Extract the (X, Y) coordinate from the center of the cell holding the provided text.  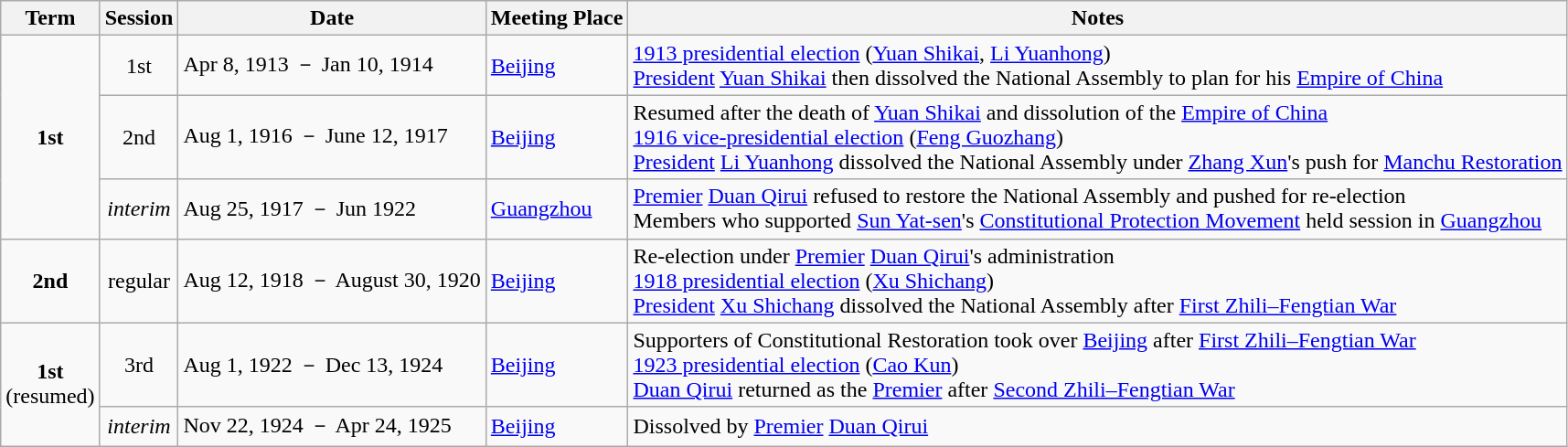
Aug 1, 1922 － Dec 13, 1924 (332, 365)
Term (50, 18)
Meeting Place (557, 18)
Apr 8, 1913 － Jan 10, 1914 (332, 66)
Guangzhou (557, 208)
1st(resumed) (50, 384)
3rd (139, 365)
Session (139, 18)
Nov 22, 1924 － Apr 24, 1925 (332, 426)
regular (139, 281)
Dissolved by Premier Duan Qirui (1097, 426)
Aug 25, 1917 － Jun 1922 (332, 208)
1913 presidential election (Yuan Shikai, Li Yuanhong)President Yuan Shikai then dissolved the National Assembly to plan for his Empire of China (1097, 66)
Aug 1, 1916 － June 12, 1917 (332, 137)
Date (332, 18)
Aug 12, 1918 － August 30, 1920 (332, 281)
Notes (1097, 18)
